Scan for the cell matching the given text and deliver its [x, y] coordinate at center. 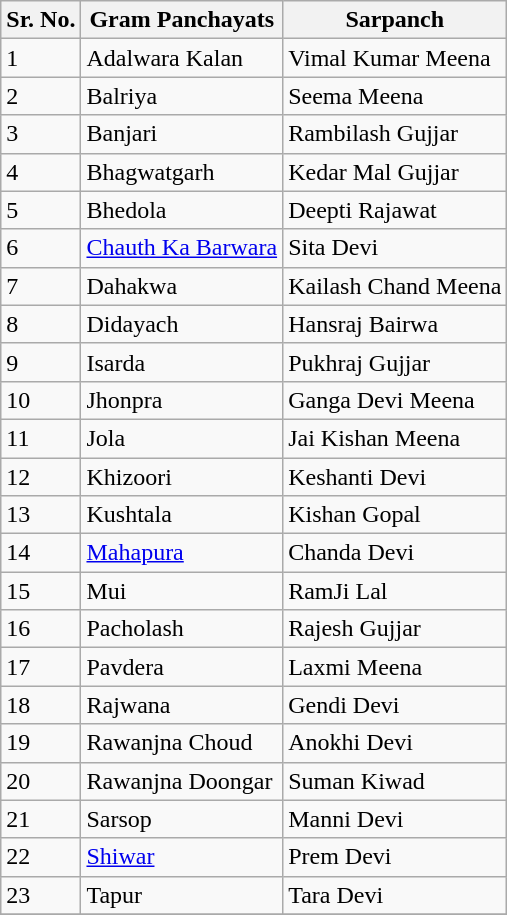
Vimal Kumar Meena [395, 58]
Kushtala [182, 515]
Bhedola [182, 210]
Chanda Devi [395, 553]
Gendi Devi [395, 705]
Keshanti Devi [395, 477]
Hansraj Bairwa [395, 324]
Chauth Ka Barwara [182, 248]
Gram Panchayats [182, 20]
Pacholash [182, 629]
Jhonpra [182, 400]
Tapur [182, 895]
19 [41, 743]
Mui [182, 591]
11 [41, 438]
Bhagwatgarh [182, 172]
22 [41, 857]
21 [41, 819]
Rajesh Gujjar [395, 629]
Prem Devi [395, 857]
Sarsop [182, 819]
Shiwar [182, 857]
14 [41, 553]
Mahapura [182, 553]
Jola [182, 438]
Sita Devi [395, 248]
7 [41, 286]
Rambilash Gujjar [395, 134]
Seema Meena [395, 96]
RamJi Lal [395, 591]
Kailash Chand Meena [395, 286]
Ganga Devi Meena [395, 400]
5 [41, 210]
Khizoori [182, 477]
Rawanjna Choud [182, 743]
Adalwara Kalan [182, 58]
Kedar Mal Gujjar [395, 172]
Suman Kiwad [395, 781]
6 [41, 248]
Sr. No. [41, 20]
4 [41, 172]
Anokhi Devi [395, 743]
Kishan Gopal [395, 515]
23 [41, 895]
Pukhraj Gujjar [395, 362]
12 [41, 477]
Rajwana [182, 705]
1 [41, 58]
Manni Devi [395, 819]
Jai Kishan Meena [395, 438]
10 [41, 400]
Rawanjna Doongar [182, 781]
2 [41, 96]
Banjari [182, 134]
Balriya [182, 96]
20 [41, 781]
Dahakwa [182, 286]
3 [41, 134]
18 [41, 705]
Tara Devi [395, 895]
Pavdera [182, 667]
8 [41, 324]
13 [41, 515]
16 [41, 629]
Laxmi Meena [395, 667]
Sarpanch [395, 20]
9 [41, 362]
17 [41, 667]
Deepti Rajawat [395, 210]
Didayach [182, 324]
15 [41, 591]
Isarda [182, 362]
